Find where the given text appears and provide that cell's center as (x, y) coordinate. 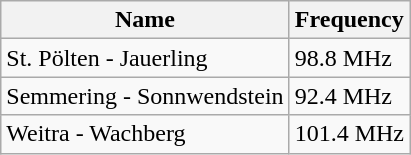
101.4 MHz (349, 134)
Frequency (349, 20)
Semmering - Sonnwendstein (145, 96)
St. Pölten - Jauerling (145, 58)
Name (145, 20)
Weitra - Wachberg (145, 134)
92.4 MHz (349, 96)
98.8 MHz (349, 58)
